From the cell containing the given text, extract its center point as [x, y] coordinate. 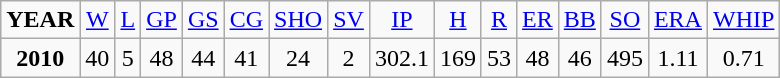
SHO [298, 20]
H [458, 20]
41 [246, 58]
46 [580, 58]
2 [349, 58]
1.11 [678, 58]
2010 [40, 58]
302.1 [402, 58]
0.71 [743, 58]
169 [458, 58]
24 [298, 58]
SO [624, 20]
BB [580, 20]
W [98, 20]
495 [624, 58]
SV [349, 20]
L [128, 20]
ER [538, 20]
WHIP [743, 20]
YEAR [40, 20]
GP [162, 20]
GS [203, 20]
44 [203, 58]
IP [402, 20]
CG [246, 20]
53 [498, 58]
5 [128, 58]
40 [98, 58]
R [498, 20]
ERA [678, 20]
